For the text-containing cell, return its midpoint in (x, y) coordinate format. 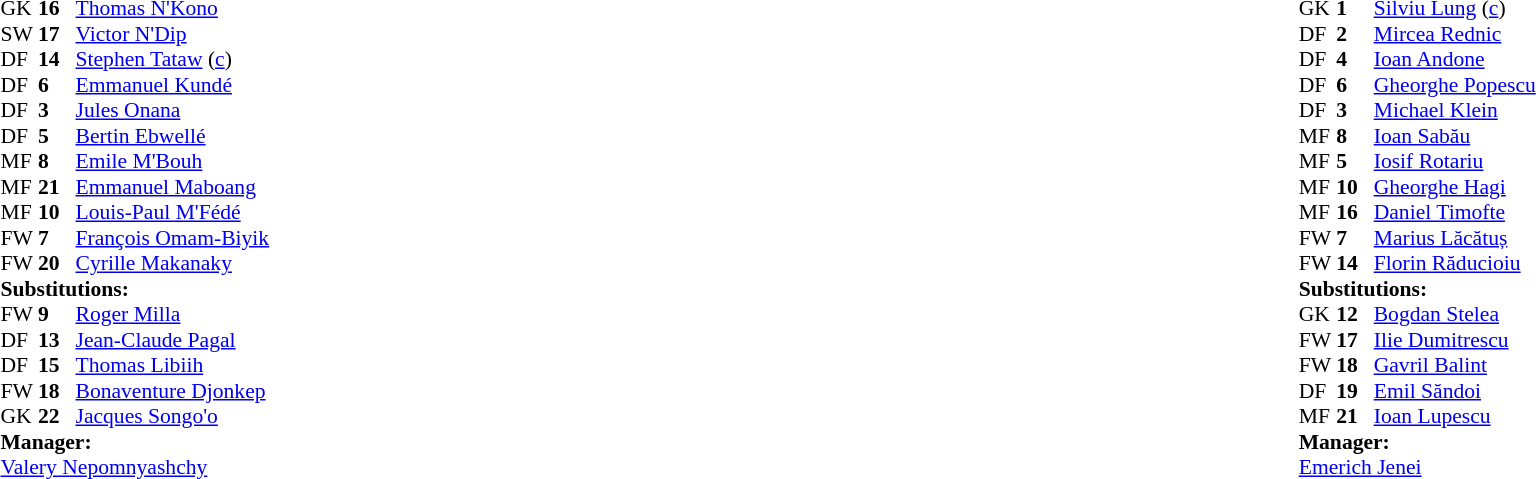
Iosif Rotariu (1455, 161)
Ioan Sabău (1455, 136)
16 (1355, 213)
Ioan Lupescu (1455, 417)
Ilie Dumitrescu (1455, 340)
Jean-Claude Pagal (173, 340)
13 (57, 340)
François Omam-Biyik (173, 238)
Mircea Rednic (1455, 34)
Gavril Balint (1455, 365)
Roger Milla (173, 315)
Cyrille Makanaky (173, 263)
9 (57, 315)
Gheorghe Popescu (1455, 85)
Stephen Tataw (c) (173, 59)
Victor N'Dip (173, 34)
Michael Klein (1455, 111)
SW (19, 34)
4 (1355, 59)
Bogdan Stelea (1455, 315)
Emil Săndoi (1455, 391)
Emmanuel Maboang (173, 187)
12 (1355, 315)
20 (57, 263)
Ioan Andone (1455, 59)
22 (57, 417)
Florin Răducioiu (1455, 263)
Louis-Paul M'Fédé (173, 213)
Gheorghe Hagi (1455, 187)
2 (1355, 34)
Bonaventure Djonkep (173, 391)
19 (1355, 391)
Jules Onana (173, 111)
Thomas Libiih (173, 365)
Marius Lăcătuș (1455, 238)
Jacques Songo'o (173, 417)
15 (57, 365)
Daniel Timofte (1455, 213)
Emmanuel Kundé (173, 85)
Bertin Ebwellé (173, 136)
Emile M'Bouh (173, 161)
